Detect which cell encompasses the target text, then output its (X, Y) center coordinate. 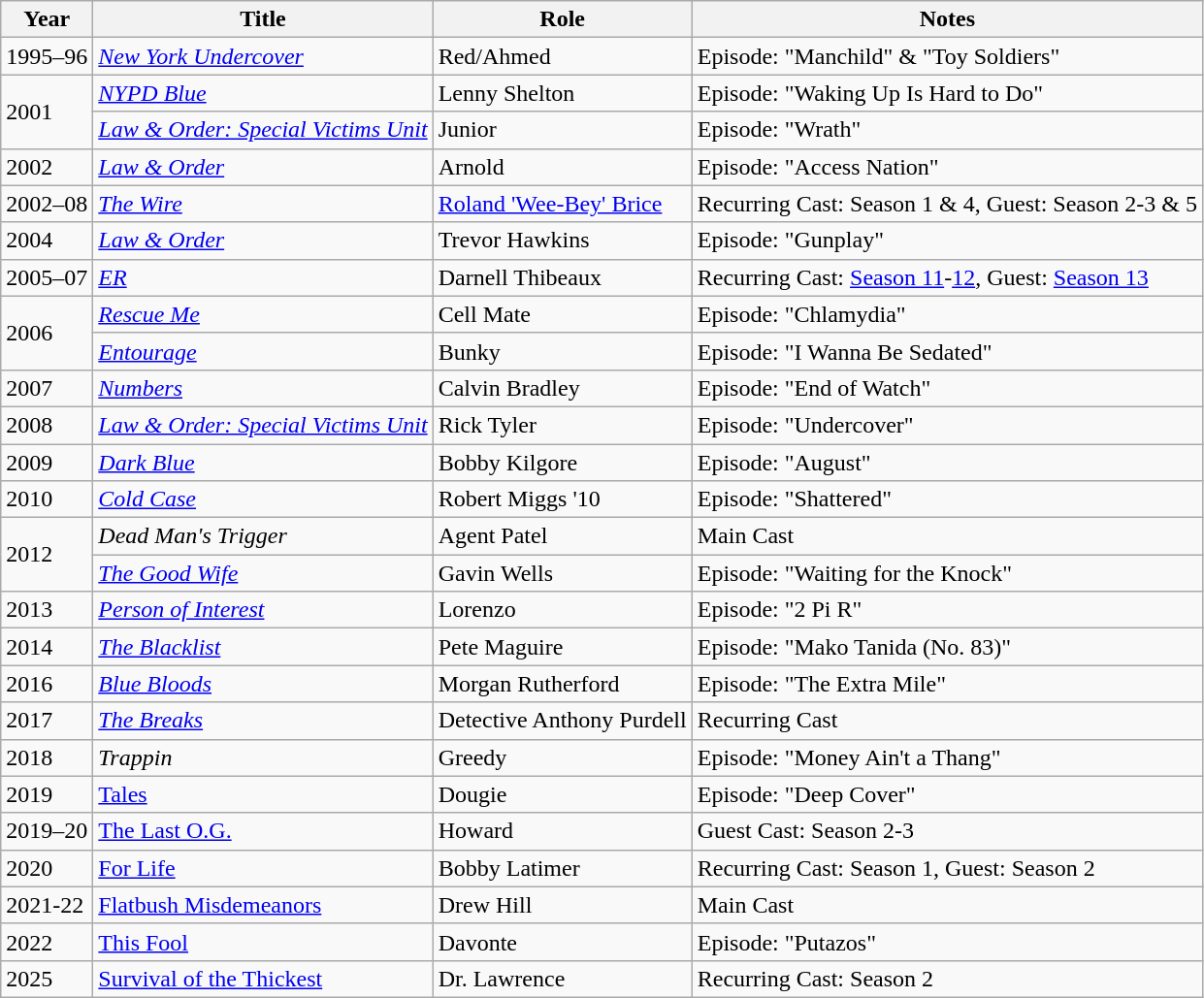
Episode: "2 Pi R" (947, 610)
New York Undercover (263, 56)
Episode: "Access Nation" (947, 167)
Episode: "Gunplay" (947, 241)
Gavin Wells (563, 573)
ER (263, 277)
Dr. Lawrence (563, 979)
Episode: "End of Watch" (947, 388)
Pete Maguire (563, 647)
2005–07 (47, 277)
2018 (47, 757)
2009 (47, 463)
The Wire (263, 204)
2007 (47, 388)
2013 (47, 610)
The Blacklist (263, 647)
Episode: "Putazos" (947, 942)
Detective Anthony Purdell (563, 721)
2019 (47, 794)
Cold Case (263, 499)
Episode: "Waking Up Is Hard to Do" (947, 93)
2020 (47, 868)
Dead Man's Trigger (263, 536)
Trappin (263, 757)
2016 (47, 684)
Numbers (263, 388)
Bobby Kilgore (563, 463)
Episode: "Manchild" & "Toy Soldiers" (947, 56)
Lenny Shelton (563, 93)
Lorenzo (563, 610)
Bobby Latimer (563, 868)
2004 (47, 241)
Episode: "Chlamydia" (947, 314)
Recurring Cast: Season 1, Guest: Season 2 (947, 868)
Arnold (563, 167)
Tales (263, 794)
2006 (47, 333)
Bunky (563, 351)
Morgan Rutherford (563, 684)
Dark Blue (263, 463)
Episode: "The Extra Mile" (947, 684)
2021-22 (47, 905)
Junior (563, 130)
Person of Interest (263, 610)
Flatbush Misdemeanors (263, 905)
2002 (47, 167)
Episode: "Shattered" (947, 499)
The Breaks (263, 721)
2001 (47, 112)
Episode: "Undercover" (947, 425)
2017 (47, 721)
Greedy (563, 757)
2008 (47, 425)
The Last O.G. (263, 831)
Trevor Hawkins (563, 241)
Blue Bloods (263, 684)
Red/Ahmed (563, 56)
Recurring Cast: Season 1 & 4, Guest: Season 2-3 & 5 (947, 204)
Recurring Cast: Season 2 (947, 979)
2012 (47, 555)
Episode: "Wrath" (947, 130)
Title (263, 19)
Episode: "August" (947, 463)
Episode: "Waiting for the Knock" (947, 573)
Entourage (263, 351)
2010 (47, 499)
The Good Wife (263, 573)
NYPD Blue (263, 93)
Notes (947, 19)
2014 (47, 647)
Year (47, 19)
Recurring Cast (947, 721)
2002–08 (47, 204)
Recurring Cast: Season 11-12, Guest: Season 13 (947, 277)
Calvin Bradley (563, 388)
Dougie (563, 794)
This Fool (263, 942)
2025 (47, 979)
Davonte (563, 942)
2019–20 (47, 831)
Rescue Me (263, 314)
Howard (563, 831)
For Life (263, 868)
Episode: "Deep Cover" (947, 794)
Drew Hill (563, 905)
Episode: "Money Ain't a Thang" (947, 757)
Roland 'Wee-Bey' Brice (563, 204)
Guest Cast: Season 2-3 (947, 831)
Cell Mate (563, 314)
2022 (47, 942)
Rick Tyler (563, 425)
Agent Patel (563, 536)
Darnell Thibeaux (563, 277)
Episode: "I Wanna Be Sedated" (947, 351)
Survival of the Thickest (263, 979)
Role (563, 19)
Robert Miggs '10 (563, 499)
Episode: "Mako Tanida (No. 83)" (947, 647)
1995–96 (47, 56)
